Return the (X, Y) coordinate for the center point of the cell that contains the specified text.  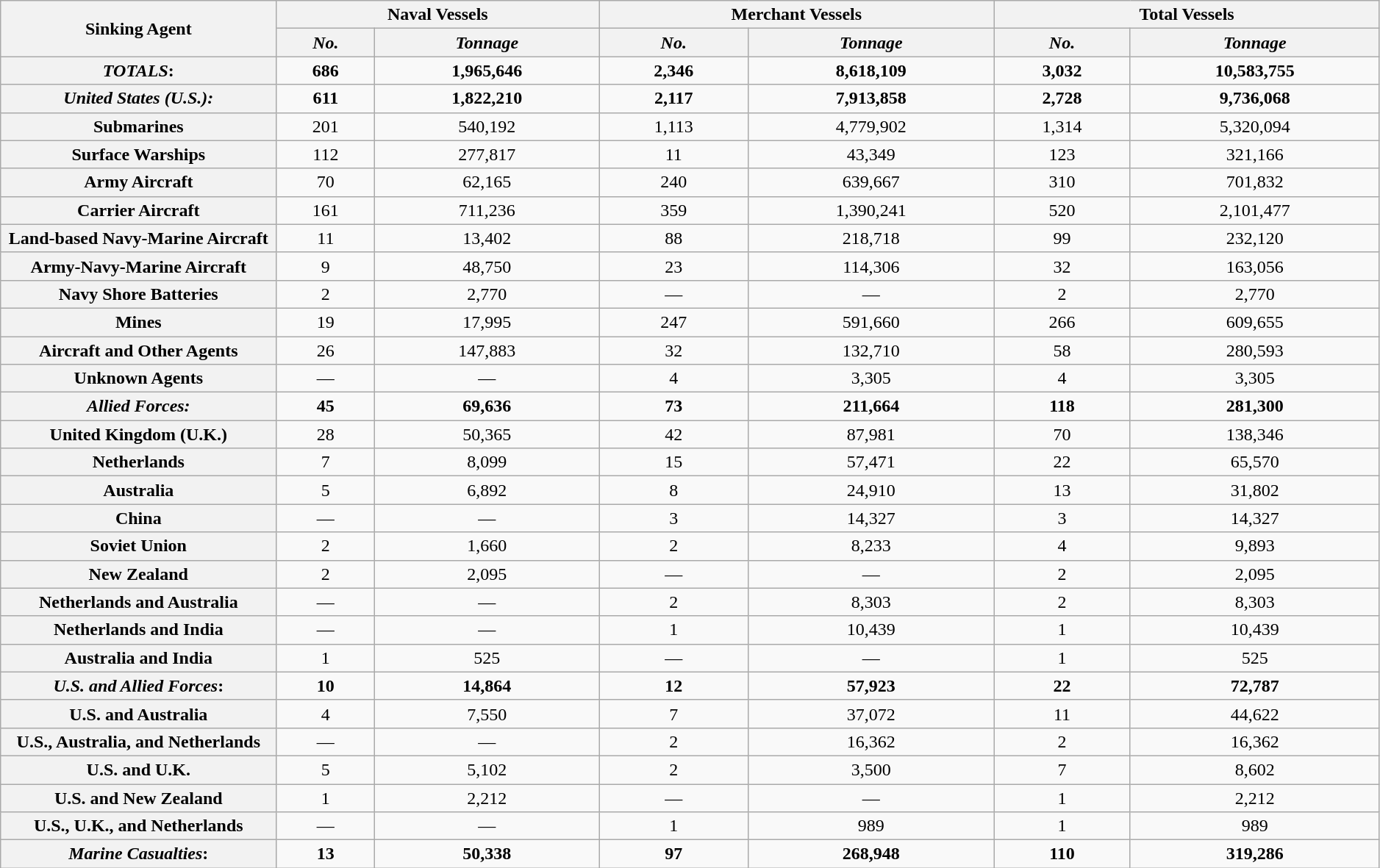
1,113 (673, 126)
U.S., Australia, and Netherlands (138, 742)
114,306 (871, 266)
321,166 (1254, 154)
2,101,477 (1254, 210)
3,500 (871, 770)
112 (326, 154)
3,032 (1062, 71)
Merchant Vessels (797, 15)
Mines (138, 322)
281,300 (1254, 406)
319,286 (1254, 854)
639,667 (871, 182)
43,349 (871, 154)
1,390,241 (871, 210)
1,822,210 (487, 98)
42 (673, 434)
240 (673, 182)
China (138, 518)
611 (326, 98)
2,117 (673, 98)
147,883 (487, 351)
266 (1062, 322)
19 (326, 322)
Aircraft and Other Agents (138, 351)
U.S. and Australia (138, 714)
9 (326, 266)
U.S. and New Zealand (138, 797)
Navy Shore Batteries (138, 294)
48,750 (487, 266)
232,120 (1254, 238)
247 (673, 322)
28 (326, 434)
Netherlands and Australia (138, 602)
88 (673, 238)
72,787 (1254, 686)
8,602 (1254, 770)
118 (1062, 406)
9,893 (1254, 546)
73 (673, 406)
45 (326, 406)
57,471 (871, 462)
Naval Vessels (438, 15)
Total Vessels (1187, 15)
123 (1062, 154)
37,072 (871, 714)
Surface Warships (138, 154)
8 (673, 490)
87,981 (871, 434)
Australia (138, 490)
United Kingdom (U.K.) (138, 434)
8,099 (487, 462)
Unknown Agents (138, 379)
57,923 (871, 686)
1,314 (1062, 126)
6,892 (487, 490)
701,832 (1254, 182)
1,965,646 (487, 71)
540,192 (487, 126)
163,056 (1254, 266)
7,550 (487, 714)
TOTALS: (138, 71)
2,346 (673, 71)
U.S., U.K., and Netherlands (138, 826)
New Zealand (138, 574)
686 (326, 71)
7,913,858 (871, 98)
8,618,109 (871, 71)
44,622 (1254, 714)
U.S. and U.K. (138, 770)
132,710 (871, 351)
17,995 (487, 322)
50,365 (487, 434)
Land-based Navy-Marine Aircraft (138, 238)
99 (1062, 238)
138,346 (1254, 434)
Australia and India (138, 658)
Army-Navy-Marine Aircraft (138, 266)
12 (673, 686)
310 (1062, 182)
Submarines (138, 126)
591,660 (871, 322)
5,320,094 (1254, 126)
23 (673, 266)
69,636 (487, 406)
Marine Casualties: (138, 854)
280,593 (1254, 351)
Netherlands (138, 462)
201 (326, 126)
United States (U.S.): (138, 98)
218,718 (871, 238)
15 (673, 462)
10 (326, 686)
359 (673, 210)
Netherlands and India (138, 630)
Sinking Agent (138, 29)
24,910 (871, 490)
10,583,755 (1254, 71)
9,736,068 (1254, 98)
161 (326, 210)
Army Aircraft (138, 182)
31,802 (1254, 490)
110 (1062, 854)
Carrier Aircraft (138, 210)
5,102 (487, 770)
65,570 (1254, 462)
8,233 (871, 546)
711,236 (487, 210)
268,948 (871, 854)
1,660 (487, 546)
14,864 (487, 686)
50,338 (487, 854)
26 (326, 351)
2,728 (1062, 98)
62,165 (487, 182)
211,664 (871, 406)
13,402 (487, 238)
58 (1062, 351)
97 (673, 854)
277,817 (487, 154)
520 (1062, 210)
4,779,902 (871, 126)
U.S. and Allied Forces: (138, 686)
Allied Forces: (138, 406)
Soviet Union (138, 546)
609,655 (1254, 322)
